Identify which cell holds the provided text, then report its [x, y] central coordinate. 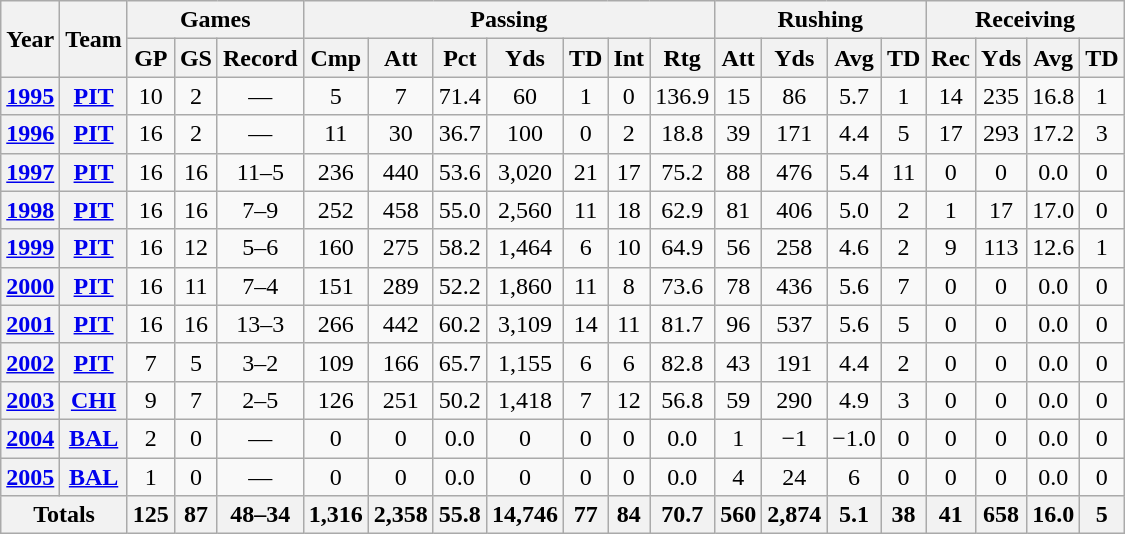
52.2 [460, 286]
1,418 [524, 400]
537 [794, 324]
17.0 [1054, 210]
109 [336, 362]
53.6 [460, 172]
1999 [30, 248]
113 [1002, 248]
2003 [30, 400]
5.0 [854, 210]
5.4 [854, 172]
2,358 [400, 515]
−1 [794, 438]
73.6 [682, 286]
39 [738, 134]
100 [524, 134]
75.2 [682, 172]
7–9 [260, 210]
Rec [951, 58]
3–2 [260, 362]
16.8 [1054, 96]
160 [336, 248]
166 [400, 362]
24 [794, 477]
18.8 [682, 134]
60.2 [460, 324]
−1.0 [854, 438]
5–6 [260, 248]
Pct [460, 58]
136.9 [682, 96]
2001 [30, 324]
126 [336, 400]
21 [585, 172]
3,020 [524, 172]
15 [738, 96]
258 [794, 248]
2–5 [260, 400]
436 [794, 286]
Games [215, 20]
96 [738, 324]
171 [794, 134]
88 [738, 172]
36.7 [460, 134]
87 [196, 515]
458 [400, 210]
1,316 [336, 515]
CHI [94, 400]
1,860 [524, 286]
560 [738, 515]
476 [794, 172]
Rtg [682, 58]
71.4 [460, 96]
290 [794, 400]
60 [524, 96]
65.7 [460, 362]
Receiving [1025, 20]
440 [400, 172]
406 [794, 210]
81 [738, 210]
82.8 [682, 362]
5.7 [854, 96]
56.8 [682, 400]
41 [951, 515]
442 [400, 324]
30 [400, 134]
50.2 [460, 400]
4.9 [854, 400]
55.8 [460, 515]
151 [336, 286]
62.9 [682, 210]
18 [629, 210]
125 [150, 515]
3,109 [524, 324]
12.6 [1054, 248]
78 [738, 286]
7–4 [260, 286]
235 [1002, 96]
5.1 [854, 515]
2002 [30, 362]
11–5 [260, 172]
55.0 [460, 210]
2004 [30, 438]
38 [903, 515]
252 [336, 210]
1997 [30, 172]
191 [794, 362]
GS [196, 58]
293 [1002, 134]
84 [629, 515]
8 [629, 286]
Team [94, 39]
86 [794, 96]
Int [629, 58]
58.2 [460, 248]
236 [336, 172]
Passing [508, 20]
70.7 [682, 515]
1998 [30, 210]
48–34 [260, 515]
2,560 [524, 210]
43 [738, 362]
Record [260, 58]
81.7 [682, 324]
1995 [30, 96]
Year [30, 39]
77 [585, 515]
Cmp [336, 58]
266 [336, 324]
1,464 [524, 248]
2000 [30, 286]
1,155 [524, 362]
14,746 [524, 515]
251 [400, 400]
56 [738, 248]
59 [738, 400]
GP [150, 58]
Totals [64, 515]
16.0 [1054, 515]
4 [738, 477]
64.9 [682, 248]
2005 [30, 477]
4.6 [854, 248]
275 [400, 248]
289 [400, 286]
13–3 [260, 324]
Rushing [820, 20]
2,874 [794, 515]
1996 [30, 134]
658 [1002, 515]
17.2 [1054, 134]
